Search for the cell housing the specified text and yield its (X, Y) center coordinate. 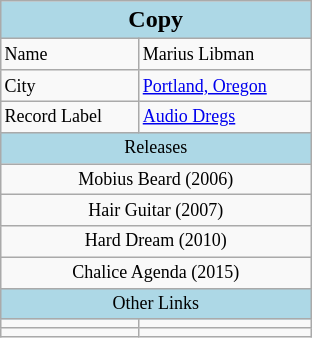
Marius Libman (224, 54)
Chalice Agenda (2015) (156, 272)
Name (69, 54)
Audio Dregs (224, 116)
Releases (156, 148)
Portland, Oregon (224, 86)
Other Links (156, 304)
Hair Guitar (2007) (156, 210)
Mobius Beard (2006) (156, 180)
Hard Dream (2010) (156, 242)
City (69, 86)
Copy (156, 20)
Record Label (69, 116)
